Scan for the cell matching the given text and deliver its (x, y) coordinate at center. 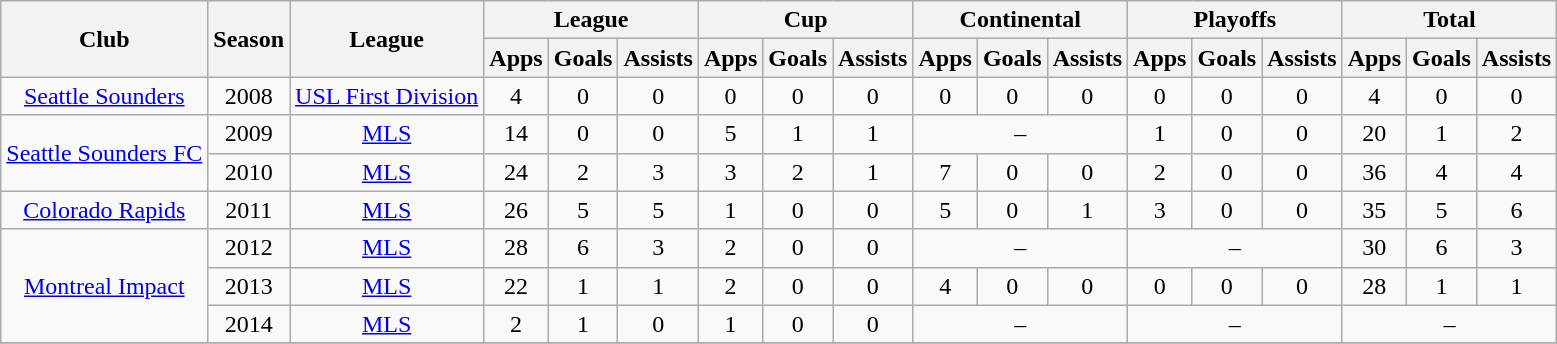
Colorado Rapids (104, 210)
Seattle Sounders FC (104, 153)
2014 (249, 324)
Season (249, 39)
20 (1374, 134)
Continental (1020, 20)
22 (516, 286)
Montreal Impact (104, 286)
USL First Division (387, 96)
24 (516, 172)
2012 (249, 248)
2010 (249, 172)
Club (104, 39)
Seattle Sounders (104, 96)
Cup (806, 20)
2009 (249, 134)
14 (516, 134)
35 (1374, 210)
7 (945, 172)
2008 (249, 96)
36 (1374, 172)
Playoffs (1236, 20)
2011 (249, 210)
30 (1374, 248)
26 (516, 210)
Total (1450, 20)
2013 (249, 286)
